Detect which cell encompasses the target text, then output its (X, Y) center coordinate. 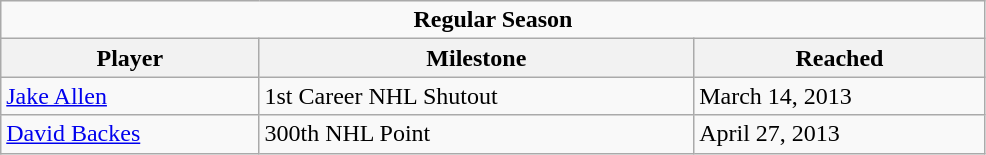
Jake Allen (130, 96)
Regular Season (493, 20)
Milestone (476, 58)
David Backes (130, 134)
1st Career NHL Shutout (476, 96)
April 27, 2013 (840, 134)
Reached (840, 58)
Player (130, 58)
March 14, 2013 (840, 96)
300th NHL Point (476, 134)
